For the text-containing cell, return its midpoint in [x, y] coordinate format. 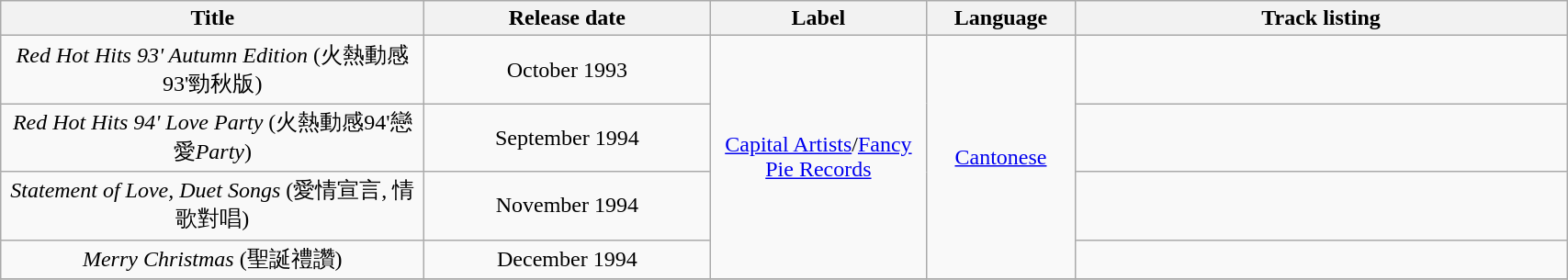
Release date [568, 18]
Red Hot Hits 94' Love Party (火熱動感94'戀愛Party) [213, 138]
Capital Artists/Fancy Pie Records [818, 158]
Title [213, 18]
Statement of Love, Duet Songs (愛情宣言, 情歌對唱) [213, 206]
Red Hot Hits 93' Autumn Edition (火熱動感93'勁秋版) [213, 70]
November 1994 [568, 206]
December 1994 [568, 259]
Merry Christmas (聖誕禮讚) [213, 259]
October 1993 [568, 70]
September 1994 [568, 138]
Label [818, 18]
Language [1001, 18]
Cantonese [1001, 158]
Track listing [1321, 18]
